Return the (x, y) coordinate for the center point of the cell that contains the specified text.  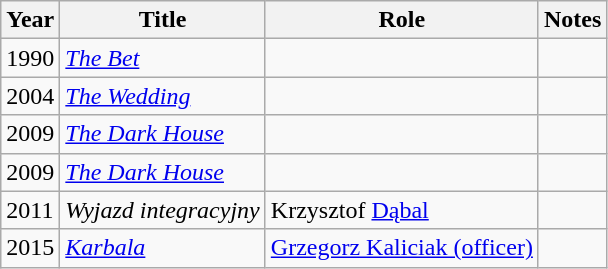
The Bet (162, 58)
The Wedding (162, 96)
2015 (30, 248)
Karbala (162, 248)
2004 (30, 96)
Wyjazd integracyjny (162, 210)
Notes (572, 20)
2011 (30, 210)
Grzegorz Kaliciak (officer) (402, 248)
Title (162, 20)
Krzysztof Dąbal (402, 210)
Year (30, 20)
1990 (30, 58)
Role (402, 20)
